Output the (X, Y) coordinate of the center of the cell containing the given text.  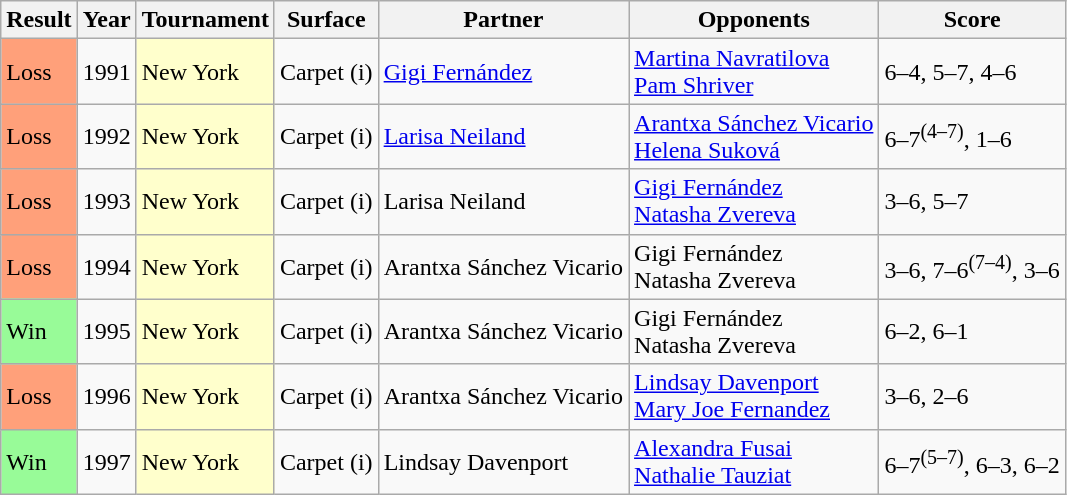
6–7(4–7), 1–6 (972, 136)
Score (972, 20)
3–6, 5–7 (972, 202)
Gigi Fernández (503, 72)
Lindsay Davenport Mary Joe Fernandez (754, 396)
Tournament (205, 20)
Opponents (754, 20)
Arantxa Sánchez Vicario Helena Suková (754, 136)
Martina Navratilova Pam Shriver (754, 72)
6–7(5–7), 6–3, 6–2 (972, 462)
1995 (106, 332)
Year (106, 20)
1996 (106, 396)
Lindsay Davenport (503, 462)
Partner (503, 20)
1997 (106, 462)
6–4, 5–7, 4–6 (972, 72)
1994 (106, 266)
3–6, 2–6 (972, 396)
1991 (106, 72)
Alexandra Fusai Nathalie Tauziat (754, 462)
3–6, 7–6(7–4), 3–6 (972, 266)
6–2, 6–1 (972, 332)
Result (39, 20)
1992 (106, 136)
Surface (326, 20)
1993 (106, 202)
